Provide the [X, Y] coordinate of the cell's center where the given text is located.  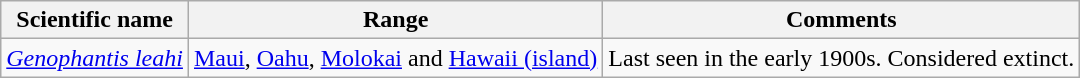
Last seen in the early 1900s. Considered extinct. [842, 58]
Comments [842, 20]
Genophantis leahi [95, 58]
Scientific name [95, 20]
Maui, Oahu, Molokai and Hawaii (island) [395, 58]
Range [395, 20]
